Extract the [x, y] coordinate from the center of the cell holding the provided text.  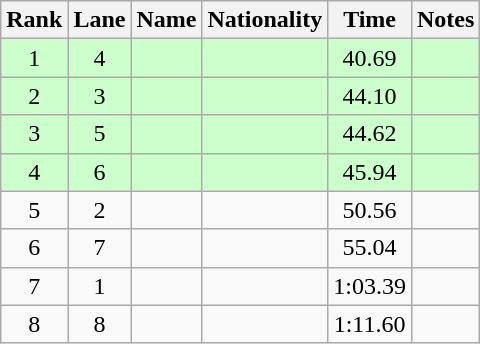
44.62 [370, 134]
1:03.39 [370, 286]
40.69 [370, 58]
Notes [445, 20]
Lane [100, 20]
44.10 [370, 96]
Rank [34, 20]
Name [166, 20]
55.04 [370, 248]
Nationality [265, 20]
45.94 [370, 172]
50.56 [370, 210]
Time [370, 20]
1:11.60 [370, 324]
